From the cell containing the given text, extract its center point as [x, y] coordinate. 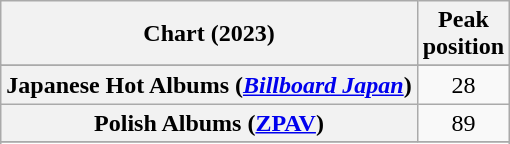
Chart (2023) [209, 34]
Peakposition [463, 34]
89 [463, 123]
Polish Albums (ZPAV) [209, 123]
28 [463, 85]
Japanese Hot Albums (Billboard Japan) [209, 85]
